Pinpoint the cell where the given text exists, returning its (X, Y) midpoint coordinate. 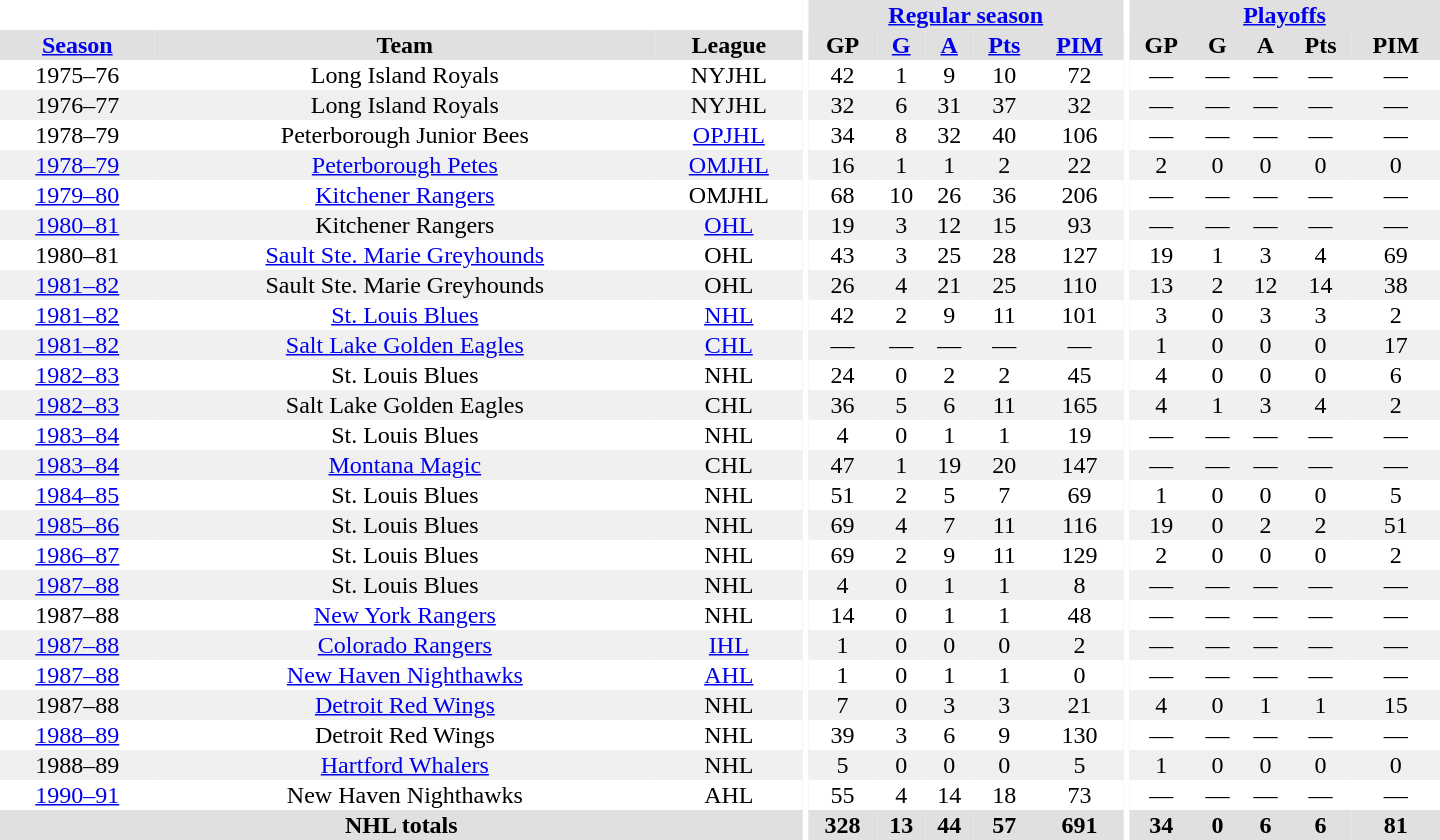
691 (1079, 825)
16 (842, 165)
New York Rangers (405, 615)
IHL (729, 645)
72 (1079, 75)
110 (1079, 285)
Peterborough Petes (405, 165)
1984–85 (78, 495)
44 (949, 825)
55 (842, 795)
93 (1079, 225)
1986–87 (78, 555)
31 (949, 105)
OPJHL (729, 135)
147 (1079, 465)
24 (842, 375)
Team (405, 45)
1975–76 (78, 75)
116 (1079, 525)
68 (842, 195)
206 (1079, 195)
106 (1079, 135)
1979–80 (78, 195)
165 (1079, 405)
Peterborough Junior Bees (405, 135)
81 (1396, 825)
22 (1079, 165)
18 (1004, 795)
38 (1396, 285)
1976–77 (78, 105)
101 (1079, 315)
Season (78, 45)
40 (1004, 135)
129 (1079, 555)
47 (842, 465)
127 (1079, 255)
NHL totals (402, 825)
17 (1396, 345)
League (729, 45)
37 (1004, 105)
20 (1004, 465)
Regular season (966, 15)
328 (842, 825)
130 (1079, 735)
39 (842, 735)
Hartford Whalers (405, 765)
57 (1004, 825)
Playoffs (1284, 15)
43 (842, 255)
45 (1079, 375)
28 (1004, 255)
Montana Magic (405, 465)
Colorado Rangers (405, 645)
48 (1079, 615)
1990–91 (78, 795)
1985–86 (78, 525)
73 (1079, 795)
